Output the [x, y] coordinate of the center of the cell containing the given text.  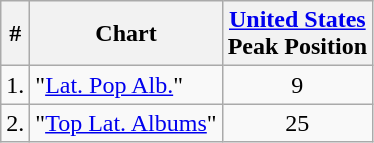
2. [16, 123]
1. [16, 85]
United StatesPeak Position [297, 34]
"Lat. Pop Alb." [126, 85]
# [16, 34]
"Top Lat. Albums" [126, 123]
Chart [126, 34]
25 [297, 123]
9 [297, 85]
